Locate the cell with the specified text and output its (X, Y) center coordinate. 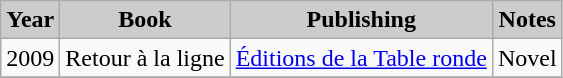
2009 (30, 58)
Year (30, 20)
Publishing (361, 20)
Retour à la ligne (145, 58)
Éditions de la Table ronde (361, 58)
Novel (527, 58)
Book (145, 20)
Notes (527, 20)
